From the cell containing the given text, extract its center point as (x, y) coordinate. 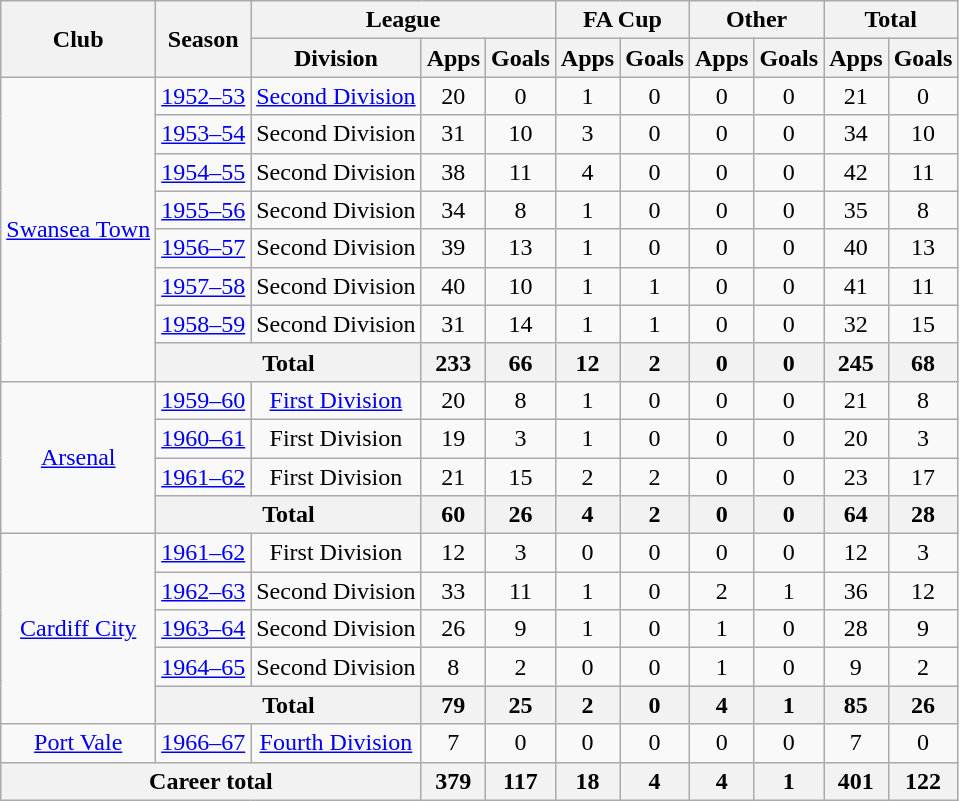
League (404, 20)
1964–65 (204, 667)
60 (453, 515)
117 (521, 781)
1960–61 (204, 438)
Fourth Division (336, 743)
23 (856, 477)
33 (453, 591)
1959–60 (204, 400)
25 (521, 705)
Arsenal (78, 457)
233 (453, 362)
79 (453, 705)
36 (856, 591)
245 (856, 362)
1955–56 (204, 210)
122 (923, 781)
41 (856, 286)
35 (856, 210)
32 (856, 324)
39 (453, 248)
64 (856, 515)
Career total (211, 781)
1953–54 (204, 134)
68 (923, 362)
14 (521, 324)
Cardiff City (78, 629)
Port Vale (78, 743)
401 (856, 781)
38 (453, 172)
85 (856, 705)
Other (756, 20)
1958–59 (204, 324)
Division (336, 58)
1956–57 (204, 248)
1963–64 (204, 629)
Season (204, 39)
1954–55 (204, 172)
66 (521, 362)
1962–63 (204, 591)
379 (453, 781)
1952–53 (204, 96)
42 (856, 172)
1966–67 (204, 743)
1957–58 (204, 286)
FA Cup (622, 20)
Club (78, 39)
Swansea Town (78, 229)
18 (587, 781)
19 (453, 438)
17 (923, 477)
